Extract the [X, Y] coordinate from the center of the cell holding the provided text.  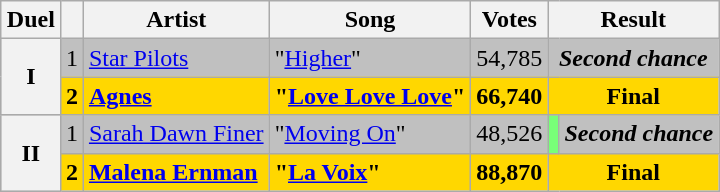
Star Pilots [176, 58]
54,785 [510, 58]
Votes [510, 20]
"Higher" [370, 58]
66,740 [510, 96]
Song [370, 20]
I [30, 77]
88,870 [510, 172]
Malena Ernman [176, 172]
Duel [30, 20]
II [30, 153]
48,526 [510, 134]
Artist [176, 20]
Result [634, 20]
Agnes [176, 96]
"Love Love Love" [370, 96]
"Moving On" [370, 134]
Sarah Dawn Finer [176, 134]
"La Voix" [370, 172]
